Detect which cell encompasses the target text, then output its [X, Y] center coordinate. 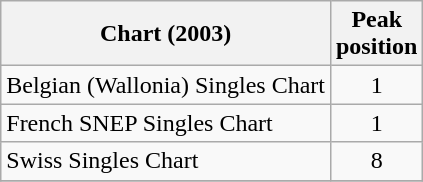
Peakposition [376, 34]
Swiss Singles Chart [166, 161]
8 [376, 161]
French SNEP Singles Chart [166, 123]
Belgian (Wallonia) Singles Chart [166, 85]
Chart (2003) [166, 34]
